Provide the (x, y) coordinate of the cell's center where the given text is located.  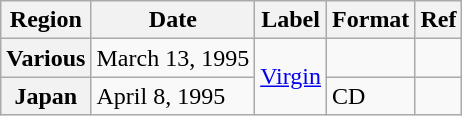
Japan (46, 96)
Label (291, 20)
March 13, 1995 (173, 58)
Region (46, 20)
April 8, 1995 (173, 96)
Virgin (291, 77)
Date (173, 20)
Ref (438, 20)
CD (371, 96)
Various (46, 58)
Format (371, 20)
